From the cell containing the given text, extract its center point as [x, y] coordinate. 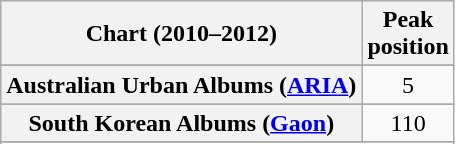
Australian Urban Albums (ARIA) [182, 85]
110 [408, 123]
South Korean Albums (Gaon) [182, 123]
Chart (2010–2012) [182, 34]
5 [408, 85]
Peak position [408, 34]
